Pinpoint the cell where the given text exists, returning its (x, y) midpoint coordinate. 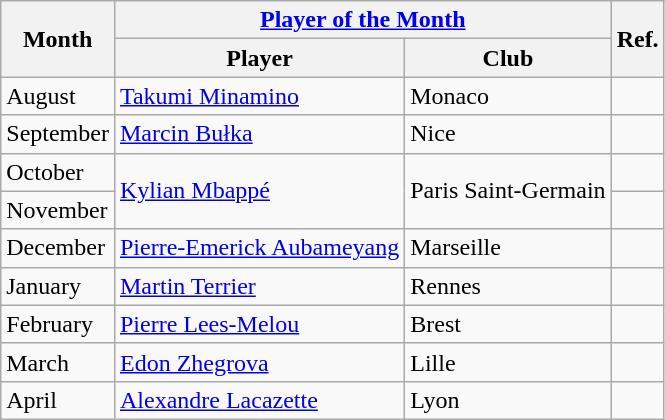
Pierre-Emerick Aubameyang (259, 248)
Brest (508, 324)
Edon Zhegrova (259, 362)
Kylian Mbappé (259, 191)
Alexandre Lacazette (259, 400)
Marcin Bułka (259, 134)
February (58, 324)
Martin Terrier (259, 286)
Ref. (638, 39)
Club (508, 58)
Rennes (508, 286)
Player of the Month (362, 20)
March (58, 362)
October (58, 172)
November (58, 210)
Monaco (508, 96)
Paris Saint-Germain (508, 191)
Month (58, 39)
January (58, 286)
August (58, 96)
Lille (508, 362)
December (58, 248)
September (58, 134)
Lyon (508, 400)
Pierre Lees-Melou (259, 324)
April (58, 400)
Takumi Minamino (259, 96)
Player (259, 58)
Marseille (508, 248)
Nice (508, 134)
